Locate the cell with the specified text and output its [x, y] center coordinate. 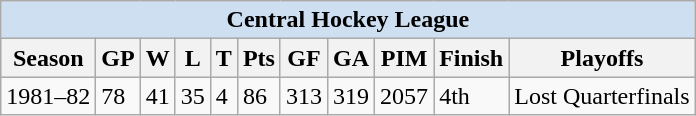
Finish [472, 58]
4th [472, 96]
4 [224, 96]
2057 [404, 96]
1981–82 [48, 96]
Lost Quarterfinals [602, 96]
313 [304, 96]
35 [192, 96]
GP [118, 58]
Central Hockey League [348, 20]
GA [352, 58]
PIM [404, 58]
41 [158, 96]
Pts [258, 58]
Playoffs [602, 58]
GF [304, 58]
86 [258, 96]
78 [118, 96]
T [224, 58]
L [192, 58]
Season [48, 58]
319 [352, 96]
W [158, 58]
